Locate the cell with the specified text and output its (x, y) center coordinate. 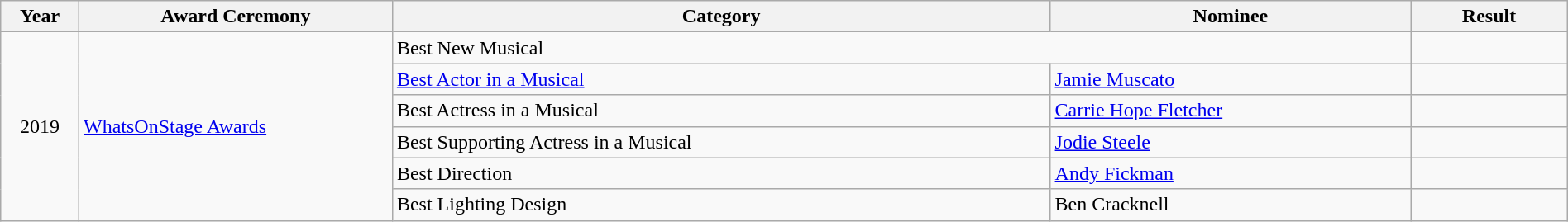
Best Supporting Actress in a Musical (721, 142)
Andy Fickman (1231, 173)
Carrie Hope Fletcher (1231, 111)
Year (40, 17)
2019 (40, 126)
Best Lighting Design (721, 205)
Result (1489, 17)
Best Actor in a Musical (721, 79)
Category (721, 17)
WhatsOnStage Awards (235, 126)
Nominee (1231, 17)
Award Ceremony (235, 17)
Jodie Steele (1231, 142)
Jamie Muscato (1231, 79)
Ben Cracknell (1231, 205)
Best Actress in a Musical (721, 111)
Best Direction (721, 173)
Best New Musical (901, 48)
